Find where the given text appears and provide that cell's center as [X, Y] coordinate. 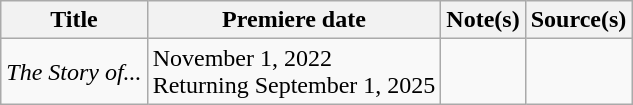
Title [74, 20]
Source(s) [578, 20]
Note(s) [483, 20]
Premiere date [294, 20]
The Story of... [74, 72]
November 1, 2022Returning September 1, 2025 [294, 72]
